Find where the given text appears and provide that cell's center as (x, y) coordinate. 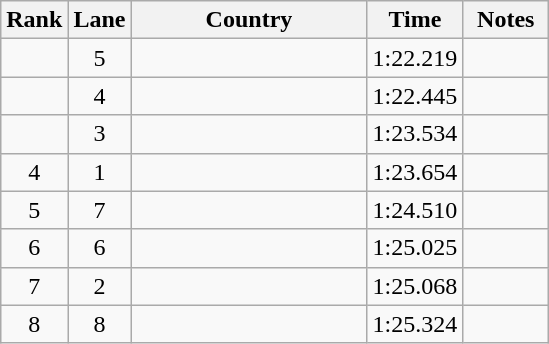
Rank (34, 20)
Lane (100, 20)
1 (100, 172)
Country (249, 20)
1:24.510 (415, 210)
3 (100, 134)
2 (100, 286)
1:25.025 (415, 248)
1:22.219 (415, 58)
1:25.324 (415, 324)
Notes (506, 20)
Time (415, 20)
1:23.654 (415, 172)
1:25.068 (415, 286)
1:22.445 (415, 96)
1:23.534 (415, 134)
